Capture the cell that displays the provided text and extract its (x, y) central coordinate. 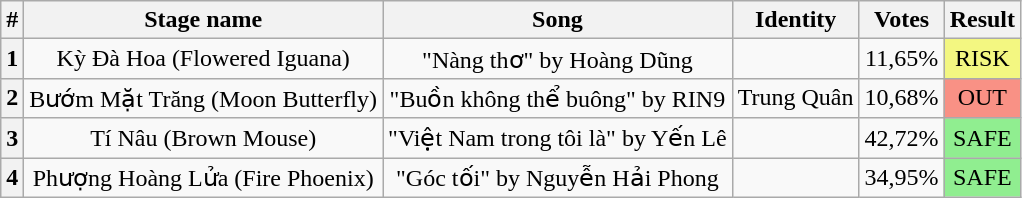
10,68% (902, 98)
2 (12, 98)
Kỳ Đà Hoa (Flowered Iguana) (204, 59)
Result (982, 20)
Votes (902, 20)
34,95% (902, 178)
Bướm Mặt Trăng (Moon Butterfly) (204, 98)
OUT (982, 98)
Trung Quân (796, 98)
Tí Nâu (Brown Mouse) (204, 138)
RISK (982, 59)
3 (12, 138)
11,65% (902, 59)
"Góc tối" by Nguyễn Hải Phong (558, 178)
"Buồn không thể buông" by RIN9 (558, 98)
Identity (796, 20)
42,72% (902, 138)
"Việt Nam trong tôi là" by Yến Lê (558, 138)
# (12, 20)
4 (12, 178)
"Nàng thơ" by Hoàng Dũng (558, 59)
Stage name (204, 20)
Song (558, 20)
Phượng Hoàng Lửa (Fire Phoenix) (204, 178)
1 (12, 59)
